Locate the cell with the specified text and output its (X, Y) center coordinate. 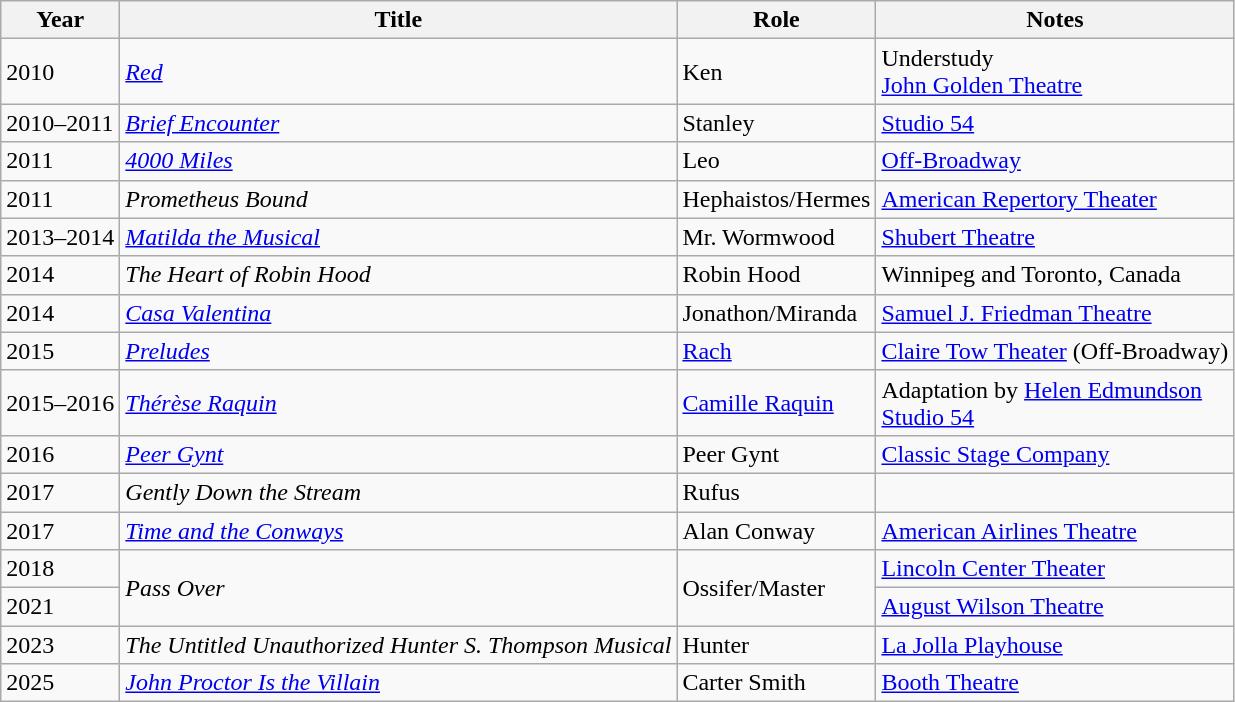
2021 (60, 607)
Title (398, 20)
August Wilson Theatre (1055, 607)
2010–2011 (60, 123)
Booth Theatre (1055, 683)
American Repertory Theater (1055, 199)
Claire Tow Theater (Off-Broadway) (1055, 351)
2015–2016 (60, 402)
Pass Over (398, 588)
2015 (60, 351)
Thérèse Raquin (398, 402)
Time and the Conways (398, 531)
Preludes (398, 351)
Leo (776, 161)
Mr. Wormwood (776, 237)
Off-Broadway (1055, 161)
Red (398, 72)
American Airlines Theatre (1055, 531)
Jonathon/Miranda (776, 313)
2025 (60, 683)
The Heart of Robin Hood (398, 275)
Year (60, 20)
2013–2014 (60, 237)
2010 (60, 72)
John Proctor Is the Villain (398, 683)
Notes (1055, 20)
Brief Encounter (398, 123)
Ken (776, 72)
Adaptation by Helen EdmundsonStudio 54 (1055, 402)
Studio 54 (1055, 123)
2016 (60, 454)
Alan Conway (776, 531)
4000 Miles (398, 161)
Lincoln Center Theater (1055, 569)
Samuel J. Friedman Theatre (1055, 313)
Rufus (776, 492)
Carter Smith (776, 683)
Classic Stage Company (1055, 454)
Ossifer/Master (776, 588)
Robin Hood (776, 275)
UnderstudyJohn Golden Theatre (1055, 72)
La Jolla Playhouse (1055, 645)
Shubert Theatre (1055, 237)
Prometheus Bound (398, 199)
Hephaistos/Hermes (776, 199)
Winnipeg and Toronto, Canada (1055, 275)
Gently Down the Stream (398, 492)
Rach (776, 351)
Casa Valentina (398, 313)
Role (776, 20)
Camille Raquin (776, 402)
Matilda the Musical (398, 237)
2018 (60, 569)
The Untitled Unauthorized Hunter S. Thompson Musical (398, 645)
2023 (60, 645)
Stanley (776, 123)
Hunter (776, 645)
